Locate the cell with the specified text and output its [X, Y] center coordinate. 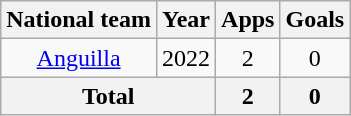
Year [186, 20]
Anguilla [79, 58]
Total [108, 96]
National team [79, 20]
Goals [315, 20]
Apps [248, 20]
2022 [186, 58]
